For the text-containing cell, return its midpoint in (X, Y) coordinate format. 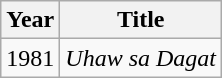
Title (141, 20)
1981 (30, 58)
Year (30, 20)
Uhaw sa Dagat (141, 58)
